Search for the cell housing the specified text and yield its (X, Y) center coordinate. 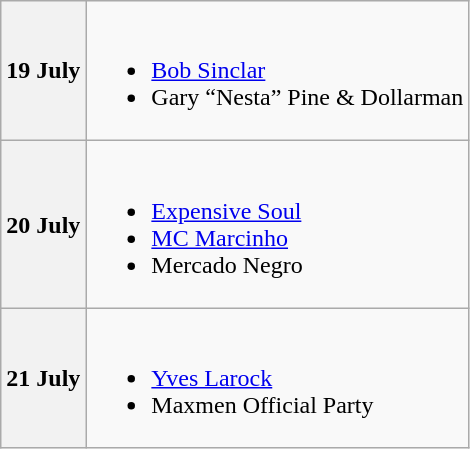
21 July (44, 378)
20 July (44, 224)
Bob SinclarGary “Nesta” Pine & Dollarman (278, 71)
Expensive SoulMC MarcinhoMercado Negro (278, 224)
19 July (44, 71)
Yves LarockMaxmen Official Party (278, 378)
